Locate the cell with the specified text and output its [x, y] center coordinate. 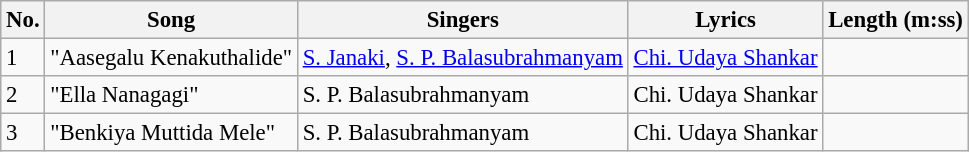
No. [23, 20]
Lyrics [726, 20]
1 [23, 58]
Length (m:ss) [896, 20]
2 [23, 95]
"Ella Nanagagi" [171, 95]
Song [171, 20]
S. Janaki, S. P. Balasubrahmanyam [462, 58]
"Aasegalu Kenakuthalide" [171, 58]
3 [23, 133]
Singers [462, 20]
"Benkiya Muttida Mele" [171, 133]
